Identify which cell holds the provided text, then report its (x, y) central coordinate. 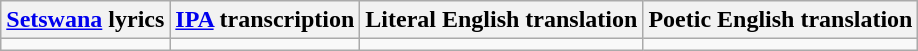
Setswana lyrics (86, 20)
Literal English translation (502, 20)
Poetic English translation (780, 20)
IPA transcription (265, 20)
